Identify which cell holds the provided text, then report its (x, y) central coordinate. 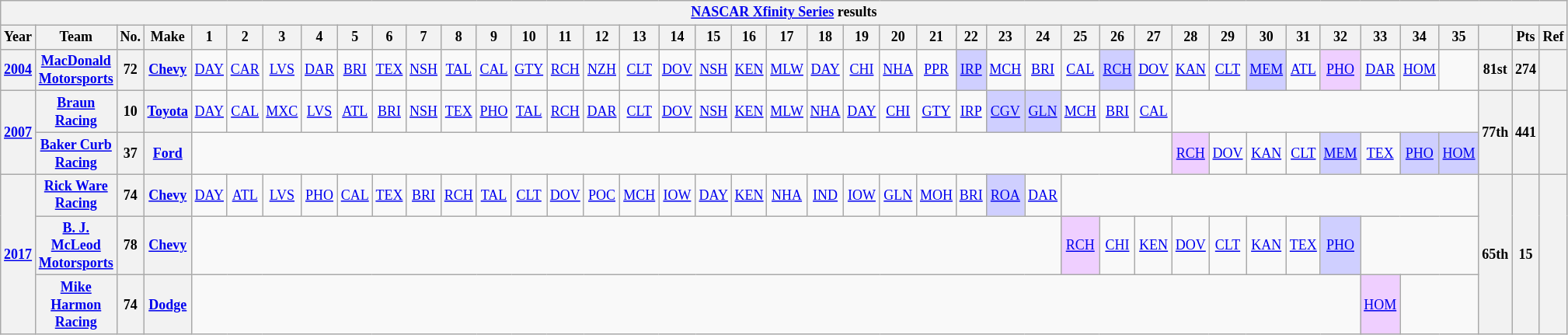
20 (898, 37)
14 (678, 37)
Year (19, 37)
Rick Ware Racing (76, 195)
31 (1303, 37)
Toyota (168, 112)
35 (1459, 37)
65th (1495, 254)
16 (749, 37)
Dodge (168, 305)
1 (209, 37)
19 (862, 37)
77th (1495, 132)
274 (1526, 70)
B. J. McLeod Motorsports (76, 246)
12 (601, 37)
23 (1005, 37)
22 (971, 37)
MacDonald Motorsports (76, 70)
4 (320, 37)
37 (131, 153)
30 (1267, 37)
CGV (1005, 112)
NZH (601, 70)
Mike Harmon Racing (76, 305)
18 (825, 37)
441 (1526, 132)
26 (1117, 37)
7 (424, 37)
2 (245, 37)
MXC (282, 112)
33 (1380, 37)
2004 (19, 70)
MOH (937, 195)
ROA (1005, 195)
No. (131, 37)
28 (1190, 37)
CAR (245, 70)
IND (825, 195)
Ford (168, 153)
81st (1495, 70)
Make (168, 37)
21 (937, 37)
POC (601, 195)
32 (1340, 37)
Team (76, 37)
Ref (1553, 37)
11 (566, 37)
PPR (937, 70)
8 (458, 37)
3 (282, 37)
Pts (1526, 37)
72 (131, 70)
24 (1043, 37)
25 (1080, 37)
27 (1154, 37)
29 (1228, 37)
Braun Racing (76, 112)
17 (786, 37)
2007 (19, 132)
6 (389, 37)
78 (131, 246)
2017 (19, 254)
34 (1420, 37)
Baker Curb Racing (76, 153)
5 (354, 37)
9 (494, 37)
NASCAR Xfinity Series results (784, 12)
13 (639, 37)
